Find where the given text appears and provide that cell's center as [x, y] coordinate. 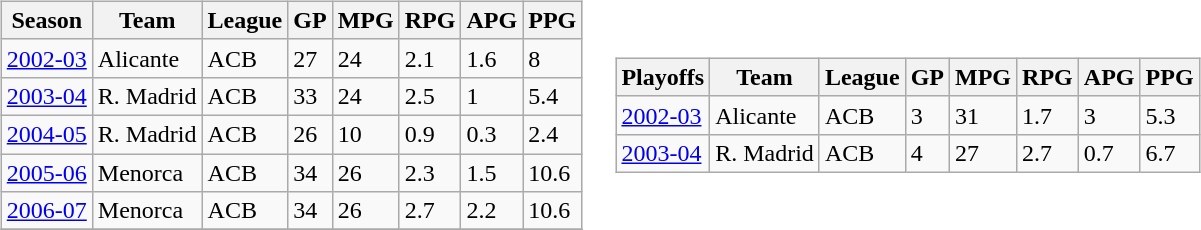
2.1 [430, 58]
6.7 [1170, 153]
2005-06 [46, 173]
Playoffs [663, 77]
0.3 [492, 134]
5.4 [552, 96]
1.6 [492, 58]
1.7 [1048, 115]
1.5 [492, 173]
0.9 [430, 134]
4 [927, 153]
1 [492, 96]
33 [310, 96]
2.3 [430, 173]
2.5 [430, 96]
Season [46, 20]
2006-07 [46, 211]
2.2 [492, 211]
10 [366, 134]
31 [984, 115]
2004-05 [46, 134]
5.3 [1170, 115]
8 [552, 58]
0.7 [1109, 153]
2.4 [552, 134]
